Search for the cell housing the specified text and yield its (x, y) center coordinate. 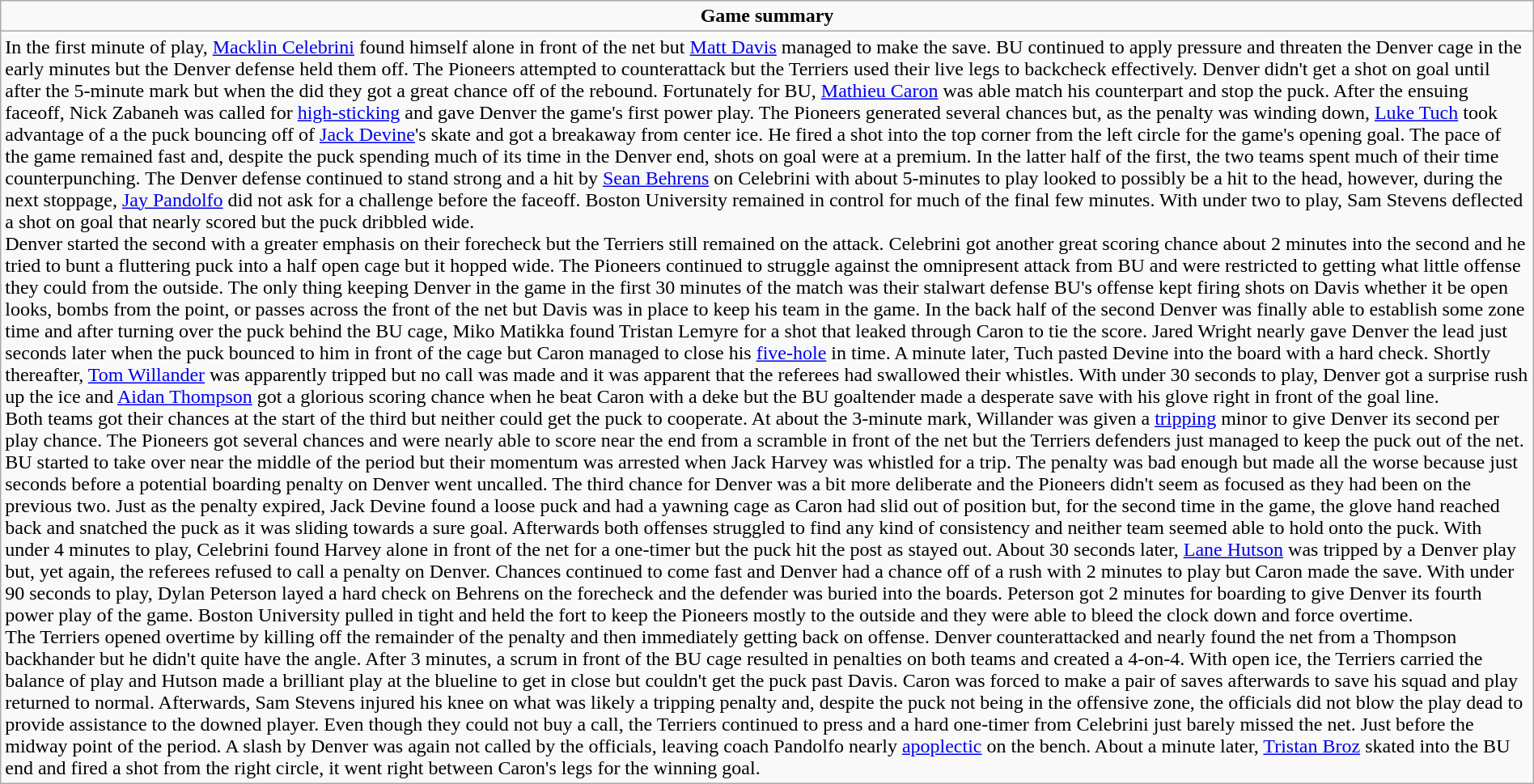
Game summary (767, 16)
